Determine the [x, y] coordinate at the center of the cell enclosing the given text.  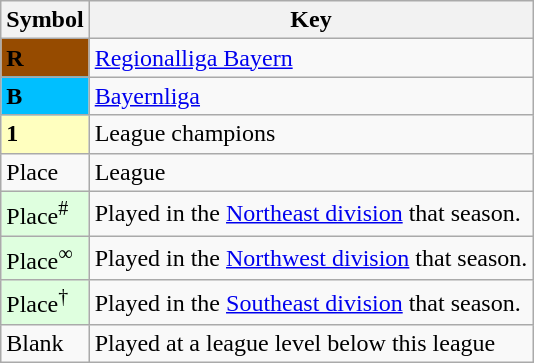
Played in the Southeast division that season. [311, 302]
Symbol [45, 20]
Played at a league level below this league [311, 344]
League [311, 172]
Place# [45, 214]
Bayernliga [311, 96]
R [45, 58]
Place† [45, 302]
Played in the Northeast division that season. [311, 214]
Played in the Northwest division that season. [311, 258]
Place∞ [45, 258]
Regionalliga Bayern [311, 58]
1 [45, 134]
Place [45, 172]
Key [311, 20]
B [45, 96]
League champions [311, 134]
Blank [45, 344]
